Extract the [X, Y] coordinate from the center of the cell holding the provided text.  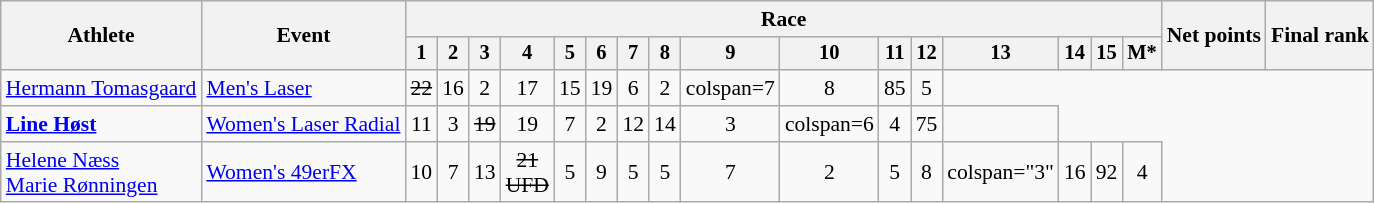
colspan="3" [1000, 172]
colspan=6 [830, 124]
Final rank [1320, 36]
22 [421, 88]
Net points [1214, 36]
Event [303, 36]
85 [895, 88]
1 [421, 54]
17 [528, 88]
Helene NæssMarie Rønningen [102, 172]
Line Høst [102, 124]
Women's 49erFX [303, 172]
Race [783, 19]
Athlete [102, 36]
21UFD [528, 172]
M* [1142, 54]
Hermann Tomasgaard [102, 88]
75 [927, 124]
92 [1107, 172]
colspan=7 [730, 88]
Men's Laser [303, 88]
Women's Laser Radial [303, 124]
